Output the (x, y) coordinate of the center of the cell containing the given text.  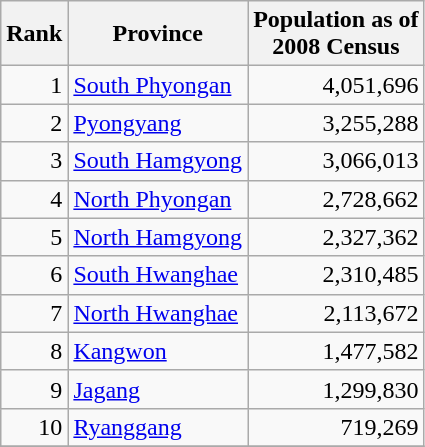
North Hamgyong (158, 237)
Kangwon (158, 351)
1,477,582 (336, 351)
North Hwanghae (158, 313)
3 (34, 161)
1,299,830 (336, 389)
719,269 (336, 427)
3,066,013 (336, 161)
Jagang (158, 389)
Rank (34, 34)
10 (34, 427)
4 (34, 199)
Population as of2008 Census (336, 34)
7 (34, 313)
2 (34, 123)
Ryanggang (158, 427)
South Hamgyong (158, 161)
Pyongyang (158, 123)
2,728,662 (336, 199)
South Hwanghae (158, 275)
2,310,485 (336, 275)
5 (34, 237)
1 (34, 85)
2,327,362 (336, 237)
2,113,672 (336, 313)
4,051,696 (336, 85)
8 (34, 351)
9 (34, 389)
North Phyongan (158, 199)
Province (158, 34)
South Phyongan (158, 85)
6 (34, 275)
3,255,288 (336, 123)
